Provide the [x, y] coordinate of the cell's center where the given text is located.  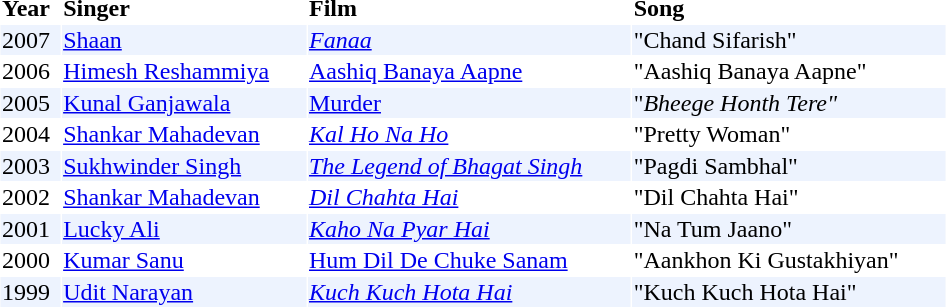
"Pagdi Sambhal" [788, 166]
"Aankhon Ki Gustakhiyan" [788, 261]
"Chand Sifarish" [788, 40]
"Bheege Honth Tere" [788, 103]
"Na Tum Jaano" [788, 229]
2003 [30, 166]
Shaan [184, 40]
Sukhwinder Singh [184, 166]
Fanaa [470, 40]
"Aashiq Banaya Aapne" [788, 71]
Udit Narayan [184, 292]
Kaho Na Pyar Hai [470, 229]
Lucky Ali [184, 229]
2007 [30, 40]
Murder [470, 103]
Kumar Sanu [184, 261]
Kuch Kuch Hota Hai [470, 292]
2005 [30, 103]
Kal Ho Na Ho [470, 135]
Dil Chahta Hai [470, 197]
2002 [30, 197]
Hum Dil De Chuke Sanam [470, 261]
2004 [30, 135]
Kunal Ganjawala [184, 103]
"Pretty Woman" [788, 135]
2000 [30, 261]
1999 [30, 292]
"Kuch Kuch Hota Hai" [788, 292]
Aashiq Banaya Aapne [470, 71]
"Dil Chahta Hai" [788, 197]
Himesh Reshammiya [184, 71]
2001 [30, 229]
2006 [30, 71]
The Legend of Bhagat Singh [470, 166]
